For the text-containing cell, return its midpoint in [x, y] coordinate format. 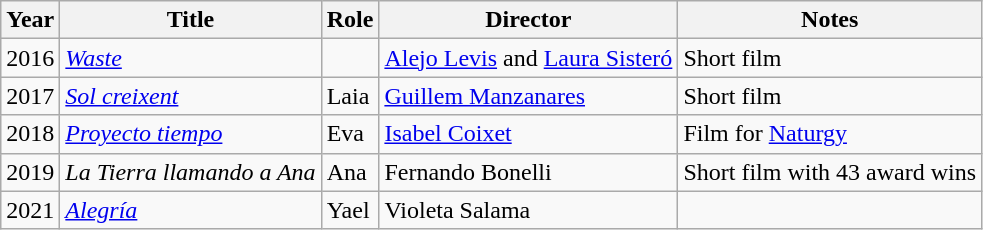
Proyecto tiempo [190, 134]
Role [350, 20]
Notes [830, 20]
2019 [30, 172]
2017 [30, 96]
Guillem Manzanares [528, 96]
Ana [350, 172]
Waste [190, 58]
Fernando Bonelli [528, 172]
Laia [350, 96]
2021 [30, 210]
Eva [350, 134]
Sol creixent [190, 96]
Violeta Salama [528, 210]
Short film with 43 award wins [830, 172]
Alejo Levis and Laura Sisteró [528, 58]
Isabel Coixet [528, 134]
La Tierra llamando a Ana [190, 172]
Yael [350, 210]
2016 [30, 58]
Alegría [190, 210]
Title [190, 20]
2018 [30, 134]
Year [30, 20]
Director [528, 20]
Film for Naturgy [830, 134]
